Detect which cell encompasses the target text, then output its (X, Y) center coordinate. 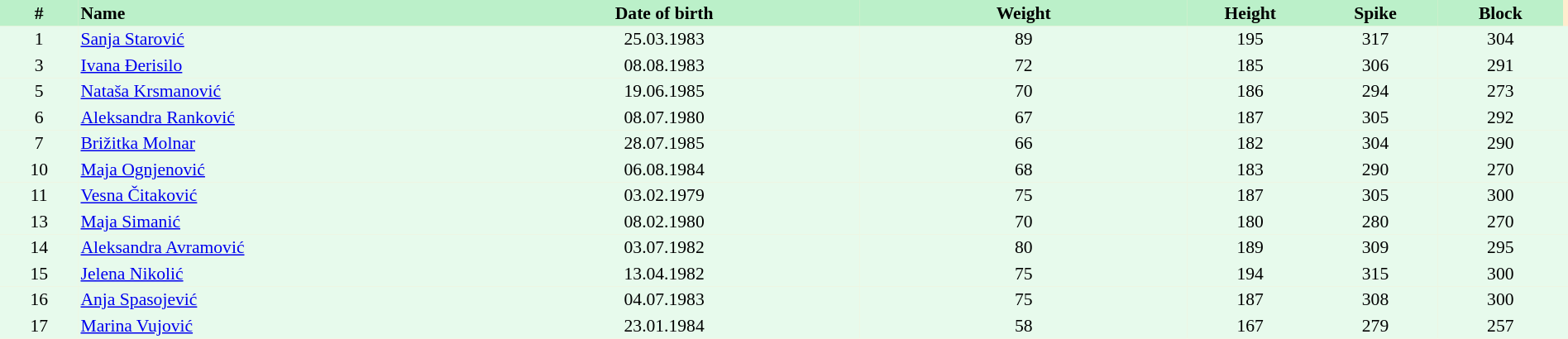
186 (1250, 91)
14 (39, 248)
Weight (1024, 13)
295 (1500, 248)
Maja Simanić (273, 222)
19.06.1985 (664, 91)
279 (1374, 326)
68 (1024, 169)
195 (1250, 40)
Sanja Starović (273, 40)
10 (39, 169)
13 (39, 222)
Vesna Čitaković (273, 195)
66 (1024, 144)
11 (39, 195)
80 (1024, 248)
315 (1374, 274)
185 (1250, 65)
309 (1374, 248)
273 (1500, 91)
03.02.1979 (664, 195)
Date of birth (664, 13)
06.08.1984 (664, 169)
291 (1500, 65)
# (39, 13)
28.07.1985 (664, 144)
Height (1250, 13)
7 (39, 144)
180 (1250, 222)
317 (1374, 40)
16 (39, 299)
194 (1250, 274)
Name (273, 13)
1 (39, 40)
Spike (1374, 13)
67 (1024, 117)
Maja Ognjenović (273, 169)
167 (1250, 326)
72 (1024, 65)
13.04.1982 (664, 274)
03.07.1982 (664, 248)
17 (39, 326)
5 (39, 91)
Aleksandra Ranković (273, 117)
Block (1500, 13)
308 (1374, 299)
58 (1024, 326)
182 (1250, 144)
Ivana Đerisilo (273, 65)
04.07.1983 (664, 299)
23.01.1984 (664, 326)
15 (39, 274)
306 (1374, 65)
Marina Vujović (273, 326)
08.07.1980 (664, 117)
Anja Spasojević (273, 299)
280 (1374, 222)
08.08.1983 (664, 65)
257 (1500, 326)
08.02.1980 (664, 222)
Brižitka Molnar (273, 144)
25.03.1983 (664, 40)
294 (1374, 91)
Aleksandra Avramović (273, 248)
89 (1024, 40)
Nataša Krsmanović (273, 91)
189 (1250, 248)
183 (1250, 169)
292 (1500, 117)
3 (39, 65)
6 (39, 117)
Jelena Nikolić (273, 274)
